From the cell containing the given text, extract its center point as [X, Y] coordinate. 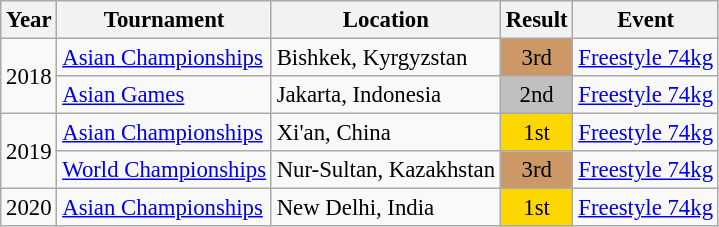
Location [386, 20]
Result [536, 20]
2020 [29, 208]
2nd [536, 95]
New Delhi, India [386, 208]
World Championships [164, 170]
Asian Games [164, 95]
Xi'an, China [386, 133]
2018 [29, 76]
Tournament [164, 20]
Jakarta, Indonesia [386, 95]
2019 [29, 152]
Event [646, 20]
Year [29, 20]
Nur-Sultan, Kazakhstan [386, 170]
Bishkek, Kyrgyzstan [386, 58]
